Provide the (x, y) coordinate of the cell's center where the given text is located.  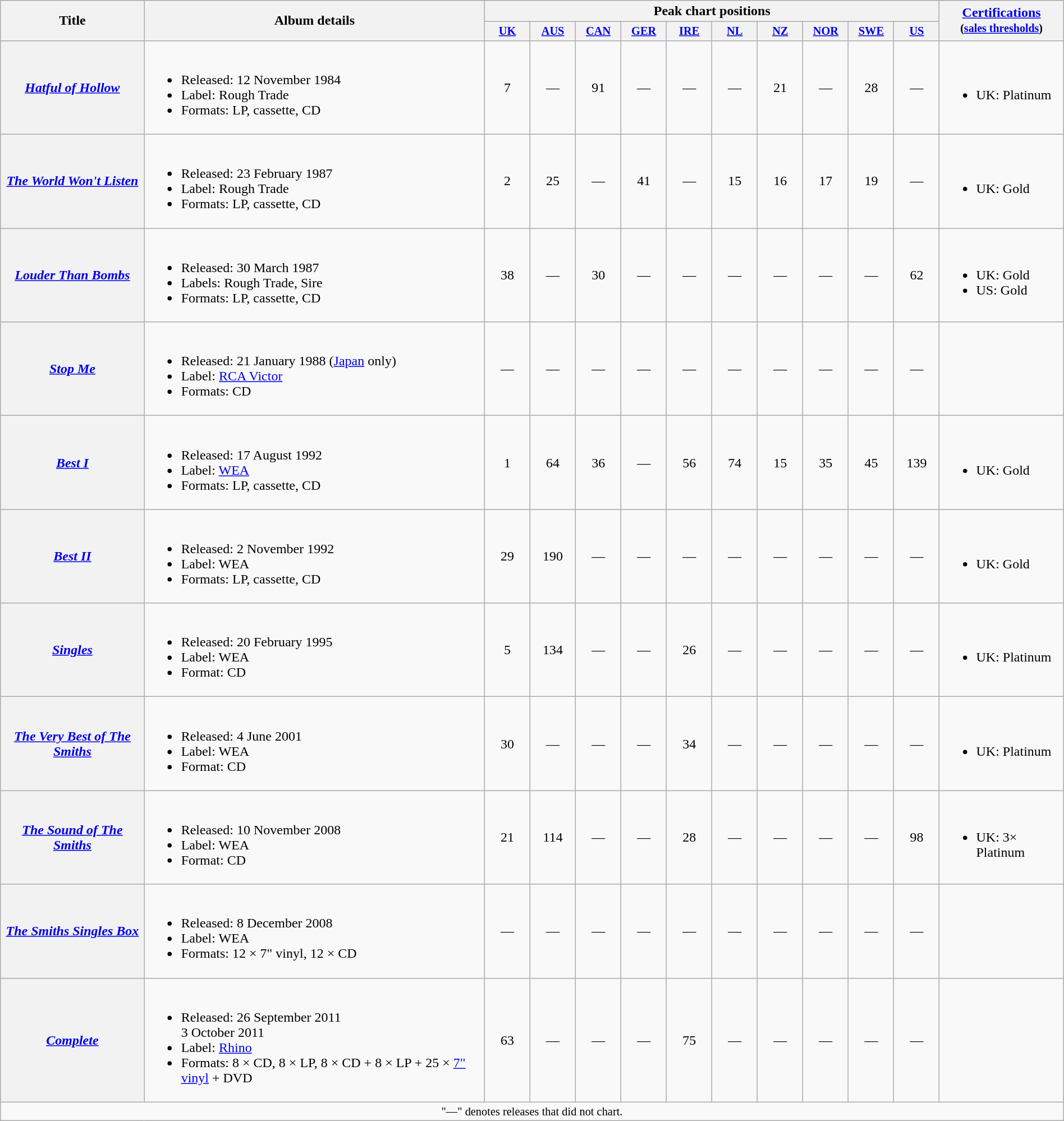
Singles (72, 650)
NOR (826, 31)
63 (507, 1040)
Album details (314, 21)
91 (598, 88)
UK (507, 31)
45 (871, 462)
Released: 21 January 1988 (Japan only)Label: RCA VictorFormats: CD (314, 369)
Best II (72, 557)
NL (735, 31)
AUS (553, 31)
UK: GoldUS: Gold (1001, 275)
35 (826, 462)
56 (689, 462)
29 (507, 557)
75 (689, 1040)
The Sound of The Smiths (72, 837)
NZ (780, 31)
19 (871, 182)
Released: 30 March 1987Labels: Rough Trade, SireFormats: LP, cassette, CD (314, 275)
The Very Best of The Smiths (72, 744)
Hatful of Hollow (72, 88)
7 (507, 88)
62 (917, 275)
5 (507, 650)
Released: 12 November 1984Label: Rough TradeFormats: LP, cassette, CD (314, 88)
GER (644, 31)
17 (826, 182)
134 (553, 650)
25 (553, 182)
64 (553, 462)
Released: 8 December 2008Label: WEAFormats: 12 × 7" vinyl, 12 × CD (314, 931)
74 (735, 462)
"—" denotes releases that did not chart. (532, 1111)
34 (689, 744)
26 (689, 650)
Peak chart positions (712, 11)
1 (507, 462)
38 (507, 275)
Complete (72, 1040)
190 (553, 557)
Certifications(sales thresholds) (1001, 21)
Stop Me (72, 369)
139 (917, 462)
36 (598, 462)
41 (644, 182)
98 (917, 837)
Released: 10 November 2008Label: WEAFormat: CD (314, 837)
Released: 23 February 1987Label: Rough TradeFormats: LP, cassette, CD (314, 182)
UK: 3× Platinum (1001, 837)
Released: 2 November 1992Label: WEAFormats: LP, cassette, CD (314, 557)
114 (553, 837)
Released: 26 September 20113 October 2011Label: RhinoFormats: 8 × CD, 8 × LP, 8 × CD + 8 × LP + 25 × 7" vinyl + DVD (314, 1040)
Title (72, 21)
Released: 20 February 1995Label: WEAFormat: CD (314, 650)
Released: 4 June 2001Label: WEAFormat: CD (314, 744)
Released: 17 August 1992Label: WEAFormats: LP, cassette, CD (314, 462)
Louder Than Bombs (72, 275)
The Smiths Singles Box (72, 931)
The World Won't Listen (72, 182)
SWE (871, 31)
IRE (689, 31)
2 (507, 182)
US (917, 31)
Best I (72, 462)
16 (780, 182)
CAN (598, 31)
